Return [X, Y] of the center of cell containing provided text 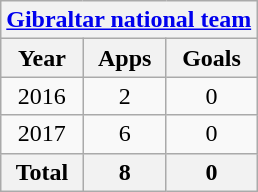
6 [124, 134]
2 [124, 96]
Total [42, 172]
Goals [211, 58]
2017 [42, 134]
2016 [42, 96]
Gibraltar national team [129, 20]
8 [124, 172]
Year [42, 58]
Apps [124, 58]
